Extract the (X, Y) coordinate from the center of the cell holding the provided text.  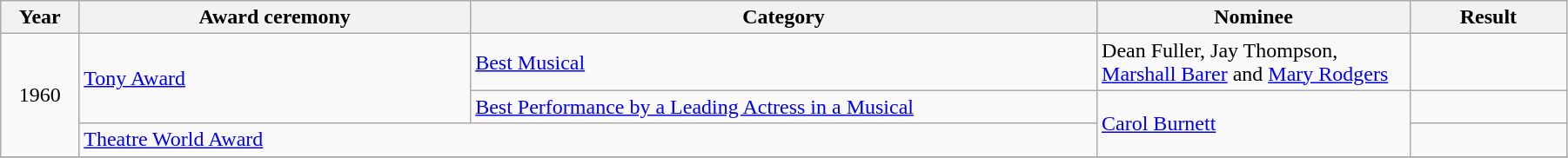
Tony Award (275, 78)
1960 (40, 95)
Best Performance by a Leading Actress in a Musical (784, 107)
Dean Fuller, Jay Thompson, Marshall Barer and Mary Rodgers (1254, 63)
Year (40, 17)
Result (1488, 17)
Theatre World Award (588, 140)
Category (784, 17)
Nominee (1254, 17)
Carol Burnett (1254, 123)
Best Musical (784, 63)
Award ceremony (275, 17)
